Find where the given text appears and provide that cell's center as [x, y] coordinate. 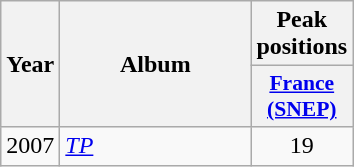
Year [30, 64]
France (SNEP) [302, 96]
19 [302, 146]
Peak positions [302, 34]
Album [156, 64]
TP [156, 146]
2007 [30, 146]
